Determine the [X, Y] coordinate at the center of the cell enclosing the given text.  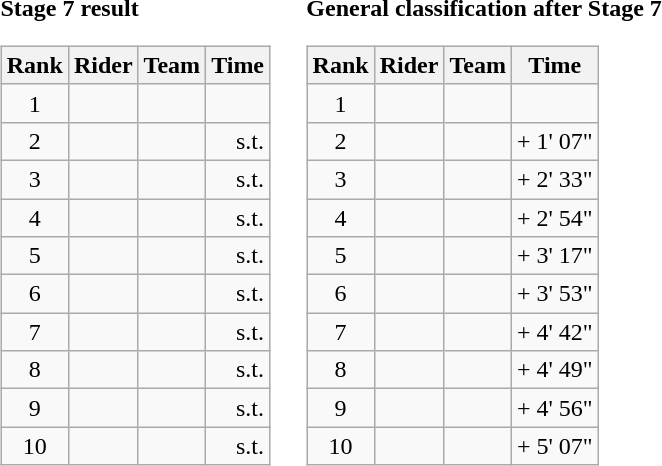
+ 4' 42" [554, 332]
+ 5' 07" [554, 446]
+ 2' 33" [554, 179]
+ 4' 49" [554, 370]
+ 1' 07" [554, 141]
+ 3' 53" [554, 294]
+ 4' 56" [554, 408]
+ 3' 17" [554, 256]
+ 2' 54" [554, 217]
